Provide the (x, y) coordinate of the cell's center where the given text is located.  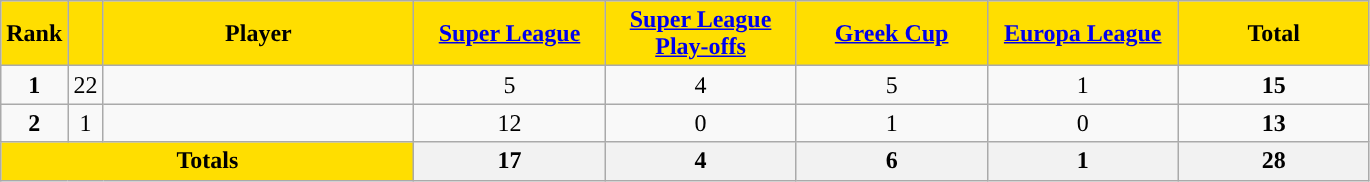
2 (34, 123)
Player (258, 34)
Rank (34, 34)
17 (510, 161)
Europa League (1082, 34)
28 (1274, 161)
Totals (208, 161)
13 (1274, 123)
Total (1274, 34)
12 (510, 123)
6 (892, 161)
Super League (510, 34)
22 (86, 85)
Greek Cup (892, 34)
Super League Play-offs (700, 34)
15 (1274, 85)
